Output the [x, y] coordinate of the center of the cell containing the given text.  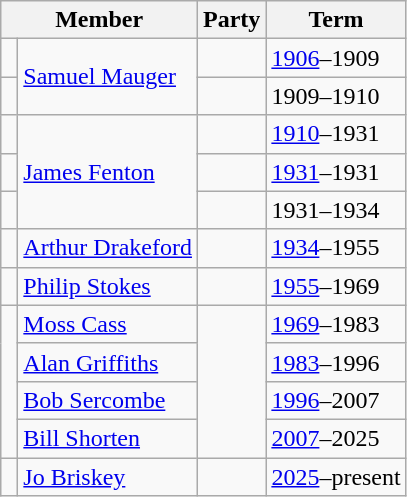
1934–1955 [336, 248]
Philip Stokes [108, 286]
1931–1931 [336, 172]
1969–1983 [336, 324]
Term [336, 20]
Moss Cass [108, 324]
Arthur Drakeford [108, 248]
1910–1931 [336, 134]
1931–1934 [336, 210]
1983–1996 [336, 362]
Party [231, 20]
Member [100, 20]
Bob Sercombe [108, 400]
Jo Briskey [108, 477]
Alan Griffiths [108, 362]
James Fenton [108, 172]
Bill Shorten [108, 438]
Samuel Mauger [108, 77]
1909–1910 [336, 96]
1996–2007 [336, 400]
2025–present [336, 477]
2007–2025 [336, 438]
1955–1969 [336, 286]
1906–1909 [336, 58]
